Find where the given text appears and provide that cell's center as (x, y) coordinate. 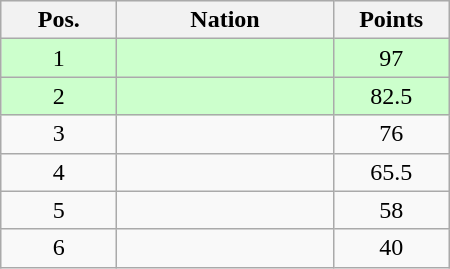
2 (59, 96)
65.5 (391, 172)
76 (391, 134)
82.5 (391, 96)
Pos. (59, 20)
3 (59, 134)
1 (59, 58)
5 (59, 210)
Points (391, 20)
6 (59, 248)
58 (391, 210)
97 (391, 58)
40 (391, 248)
Nation (225, 20)
4 (59, 172)
